Output the (X, Y) coordinate of the center of the cell containing the given text.  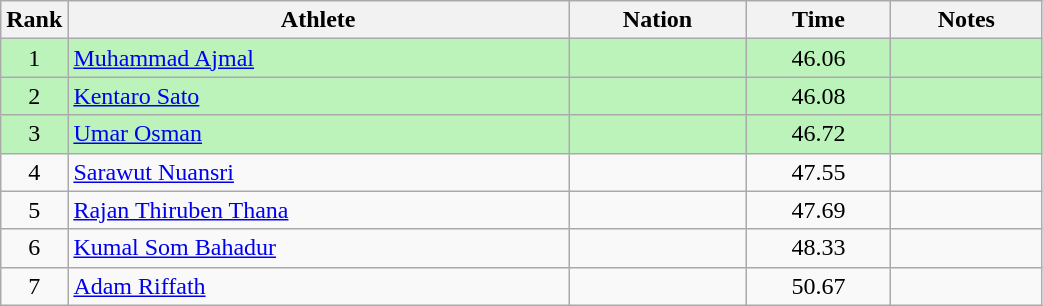
7 (34, 286)
Kumal Som Bahadur (318, 248)
3 (34, 134)
Notes (966, 20)
Muhammad Ajmal (318, 58)
5 (34, 210)
Athlete (318, 20)
6 (34, 248)
48.33 (819, 248)
4 (34, 172)
46.72 (819, 134)
2 (34, 96)
Kentaro Sato (318, 96)
Adam Riffath (318, 286)
Rajan Thiruben Thana (318, 210)
47.55 (819, 172)
50.67 (819, 286)
Nation (657, 20)
47.69 (819, 210)
1 (34, 58)
Time (819, 20)
Sarawut Nuansri (318, 172)
46.08 (819, 96)
46.06 (819, 58)
Umar Osman (318, 134)
Rank (34, 20)
